For the text-containing cell, return its midpoint in [x, y] coordinate format. 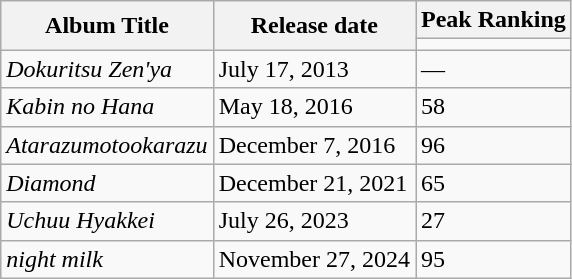
Peak Ranking [494, 20]
July 17, 2013 [314, 69]
July 26, 2023 [314, 221]
95 [494, 259]
96 [494, 145]
Dokuritsu Zen'ya [107, 69]
Uchuu Hyakkei [107, 221]
58 [494, 107]
— [494, 69]
December 7, 2016 [314, 145]
night milk [107, 259]
Kabin no Hana [107, 107]
November 27, 2024 [314, 259]
27 [494, 221]
Album Title [107, 26]
Release date [314, 26]
Diamond [107, 183]
May 18, 2016 [314, 107]
Atarazumotookarazu [107, 145]
65 [494, 183]
December 21, 2021 [314, 183]
